Detect which cell encompasses the target text, then output its [x, y] center coordinate. 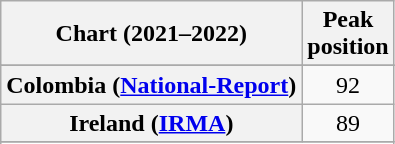
Chart (2021–2022) [152, 34]
Peakposition [348, 34]
92 [348, 85]
Colombia (National-Report) [152, 85]
89 [348, 123]
Ireland (IRMA) [152, 123]
